Locate the cell with the specified text and output its (x, y) center coordinate. 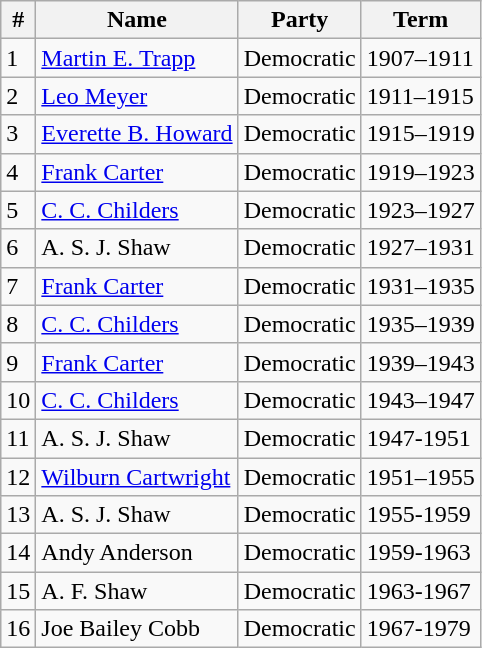
9 (18, 362)
2 (18, 96)
5 (18, 210)
4 (18, 172)
13 (18, 515)
1 (18, 58)
1935–1939 (420, 324)
10 (18, 400)
15 (18, 591)
1947-1951 (420, 438)
1927–1931 (420, 248)
Leo Meyer (137, 96)
Joe Bailey Cobb (137, 629)
1939–1943 (420, 362)
Party (300, 20)
1955-1959 (420, 515)
14 (18, 553)
3 (18, 134)
1923–1927 (420, 210)
1919–1923 (420, 172)
1943–1947 (420, 400)
16 (18, 629)
Andy Anderson (137, 553)
Term (420, 20)
Martin E. Trapp (137, 58)
1951–1955 (420, 477)
1911–1915 (420, 96)
1931–1935 (420, 286)
7 (18, 286)
Everette B. Howard (137, 134)
1959-1963 (420, 553)
12 (18, 477)
Wilburn Cartwright (137, 477)
1967-1979 (420, 629)
Name (137, 20)
6 (18, 248)
11 (18, 438)
1907–1911 (420, 58)
A. F. Shaw (137, 591)
8 (18, 324)
# (18, 20)
1963-1967 (420, 591)
1915–1919 (420, 134)
